Provide the (X, Y) coordinate of the cell's center where the given text is located.  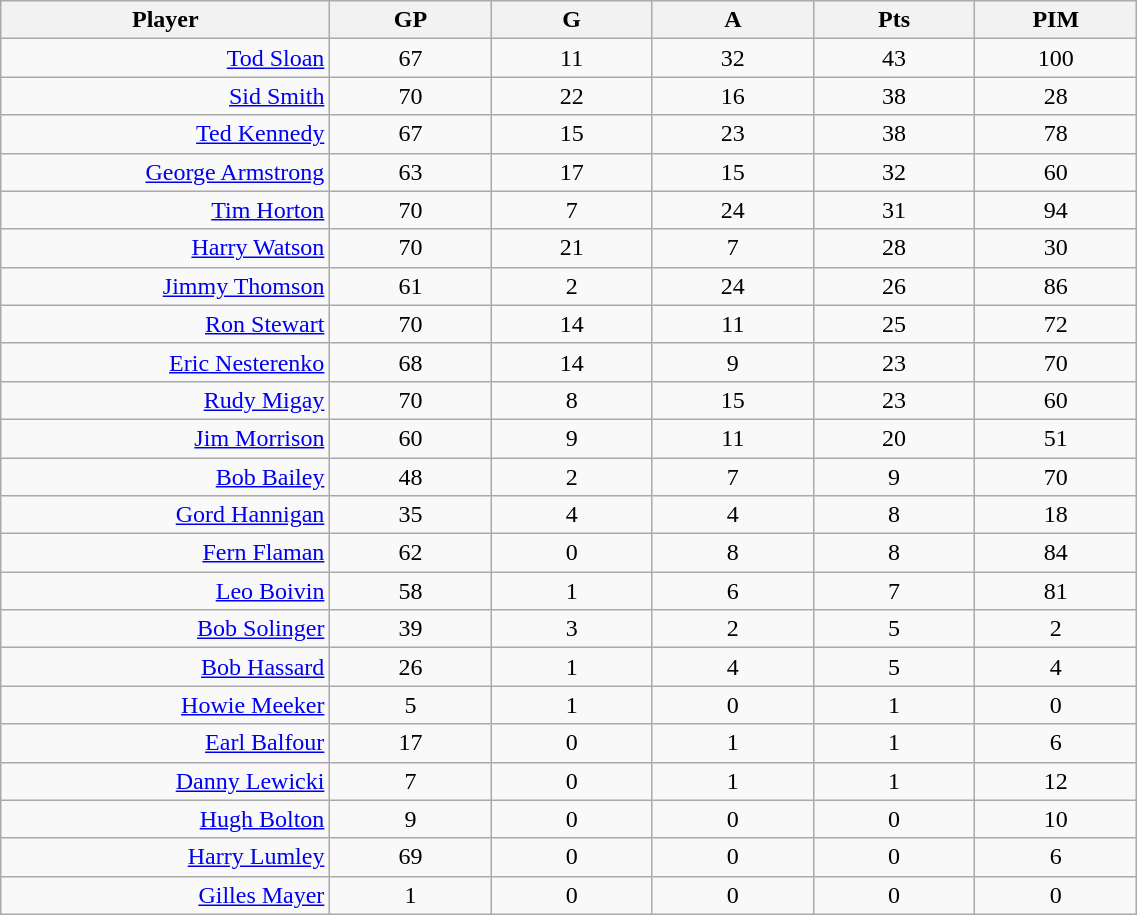
Eric Nesterenko (166, 362)
12 (1056, 781)
Bob Bailey (166, 477)
86 (1056, 286)
16 (732, 96)
Howie Meeker (166, 705)
20 (894, 438)
21 (572, 248)
Tod Sloan (166, 58)
Tim Horton (166, 210)
Pts (894, 20)
69 (410, 857)
GP (410, 20)
94 (1056, 210)
63 (410, 172)
Danny Lewicki (166, 781)
3 (572, 629)
48 (410, 477)
84 (1056, 553)
Gilles Mayer (166, 895)
George Armstrong (166, 172)
81 (1056, 591)
Player (166, 20)
68 (410, 362)
78 (1056, 134)
25 (894, 324)
PIM (1056, 20)
Harry Watson (166, 248)
Bob Solinger (166, 629)
Jim Morrison (166, 438)
Leo Boivin (166, 591)
Harry Lumley (166, 857)
22 (572, 96)
100 (1056, 58)
62 (410, 553)
A (732, 20)
Hugh Bolton (166, 819)
51 (1056, 438)
30 (1056, 248)
Sid Smith (166, 96)
Bob Hassard (166, 667)
Ted Kennedy (166, 134)
Earl Balfour (166, 743)
31 (894, 210)
43 (894, 58)
39 (410, 629)
Rudy Migay (166, 400)
61 (410, 286)
Ron Stewart (166, 324)
58 (410, 591)
Gord Hannigan (166, 515)
35 (410, 515)
Fern Flaman (166, 553)
G (572, 20)
72 (1056, 324)
Jimmy Thomson (166, 286)
10 (1056, 819)
18 (1056, 515)
